Pinpoint the cell where the given text exists, returning its (X, Y) midpoint coordinate. 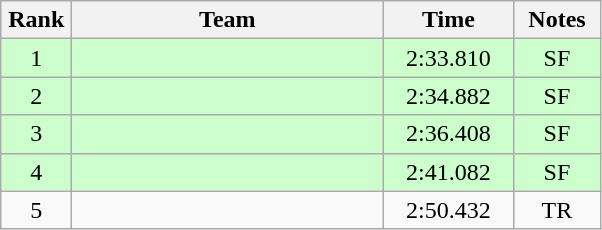
2:33.810 (448, 58)
1 (36, 58)
2:34.882 (448, 96)
TR (557, 210)
Time (448, 20)
3 (36, 134)
5 (36, 210)
2:50.432 (448, 210)
2:36.408 (448, 134)
2 (36, 96)
2:41.082 (448, 172)
Rank (36, 20)
Team (228, 20)
4 (36, 172)
Notes (557, 20)
